Locate the cell with the specified text and output its [X, Y] center coordinate. 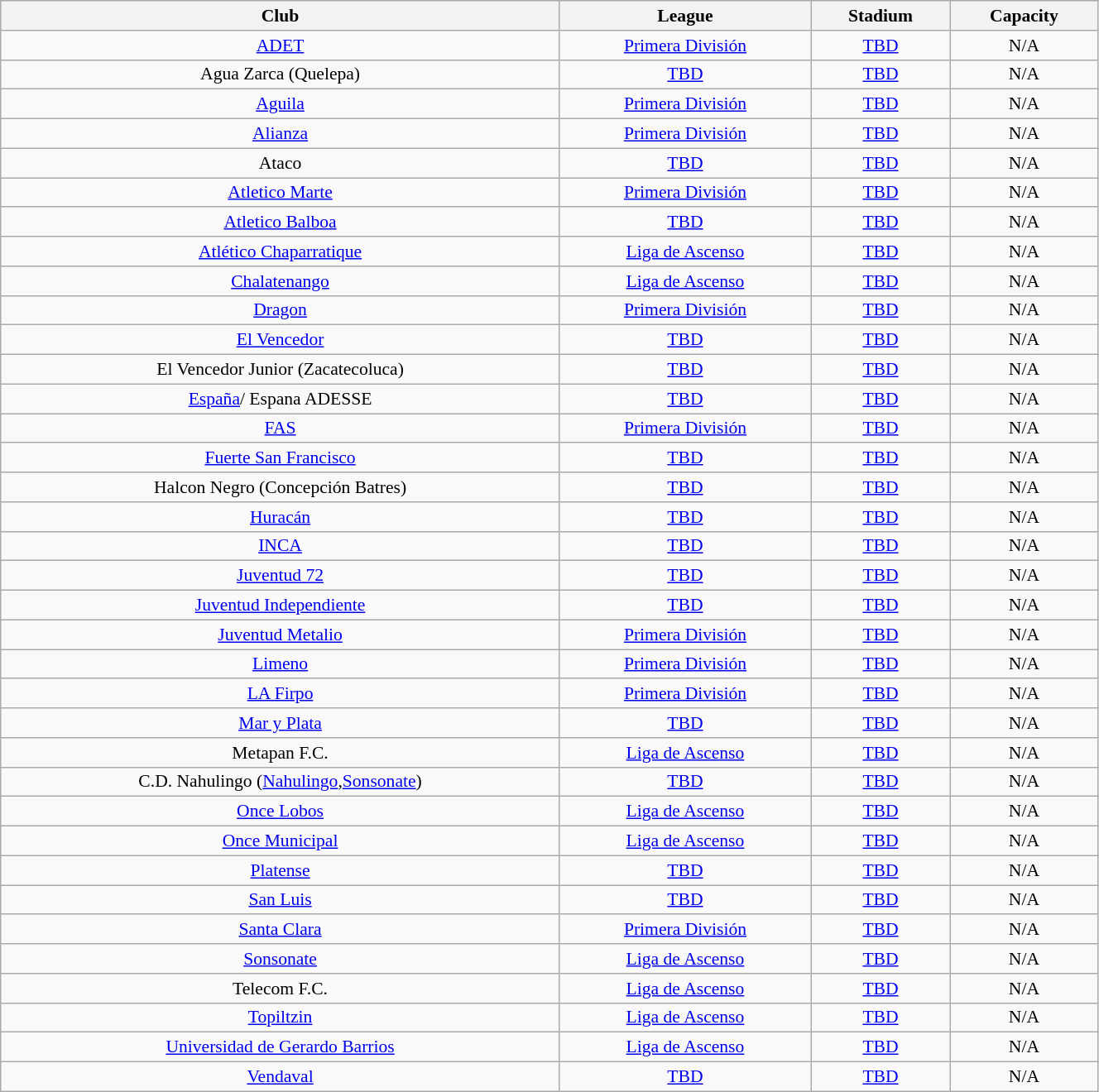
League [685, 16]
Mar y Plata [281, 723]
Aguila [281, 104]
Vendaval [281, 1077]
Metapan F.C. [281, 753]
Capacity [1024, 16]
Stadium [881, 16]
FAS [281, 429]
Dragon [281, 310]
Agua Zarca (Quelepa) [281, 74]
Limeno [281, 664]
C.D. Nahulingo (Nahulingo,Sonsonate) [281, 782]
Telecom F.C. [281, 989]
El Vencedor [281, 340]
INCA [281, 546]
Topiltzin [281, 1018]
Once Lobos [281, 812]
Huracán [281, 517]
Atlético Chaparratique [281, 251]
Ataco [281, 163]
El Vencedor Junior (Zacatecoluca) [281, 370]
Juventud 72 [281, 576]
Sonsonate [281, 959]
Club [281, 16]
ADET [281, 45]
Once Municipal [281, 841]
Halcon Negro (Concepción Batres) [281, 487]
LA Firpo [281, 694]
Platense [281, 870]
Alianza [281, 134]
Juventud Metalio [281, 635]
Atletico Balboa [281, 223]
Fuerte San Francisco [281, 458]
Atletico Marte [281, 193]
Chalatenango [281, 281]
Juventud Independiente [281, 606]
San Luis [281, 900]
España/ Espana ADESSE [281, 399]
Universidad de Gerardo Barrios [281, 1047]
Santa Clara [281, 930]
